Pinpoint the cell where the given text exists, returning its (x, y) midpoint coordinate. 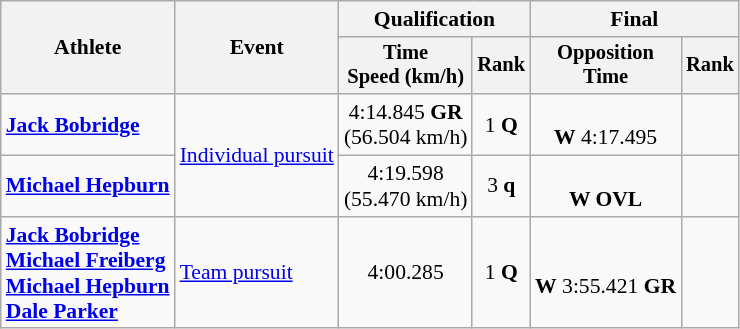
Michael Hepburn (88, 186)
4:14.845 GR(56.504 km/h) (406, 124)
TimeSpeed (km/h) (406, 66)
Team pursuit (257, 273)
OppositionTime (606, 66)
4:00.285 (406, 273)
Qualification (434, 19)
Athlete (88, 48)
W 4:17.495 (606, 124)
W 3:55.421 GR (606, 273)
W OVL (606, 186)
3 q (501, 186)
Jack BobridgeMichael FreibergMichael HepburnDale Parker (88, 273)
Jack Bobridge (88, 124)
Individual pursuit (257, 155)
Final (634, 19)
4:19.598(55.470 km/h) (406, 186)
Event (257, 48)
